For the text-containing cell, return its midpoint in [x, y] coordinate format. 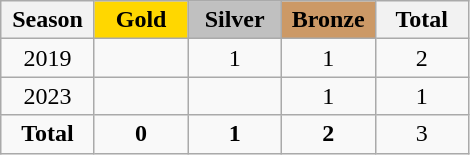
Gold [141, 20]
2023 [48, 96]
0 [141, 134]
Season [48, 20]
2019 [48, 58]
3 [422, 134]
Silver [235, 20]
Bronze [328, 20]
